Find where the given text appears and provide that cell's center as [x, y] coordinate. 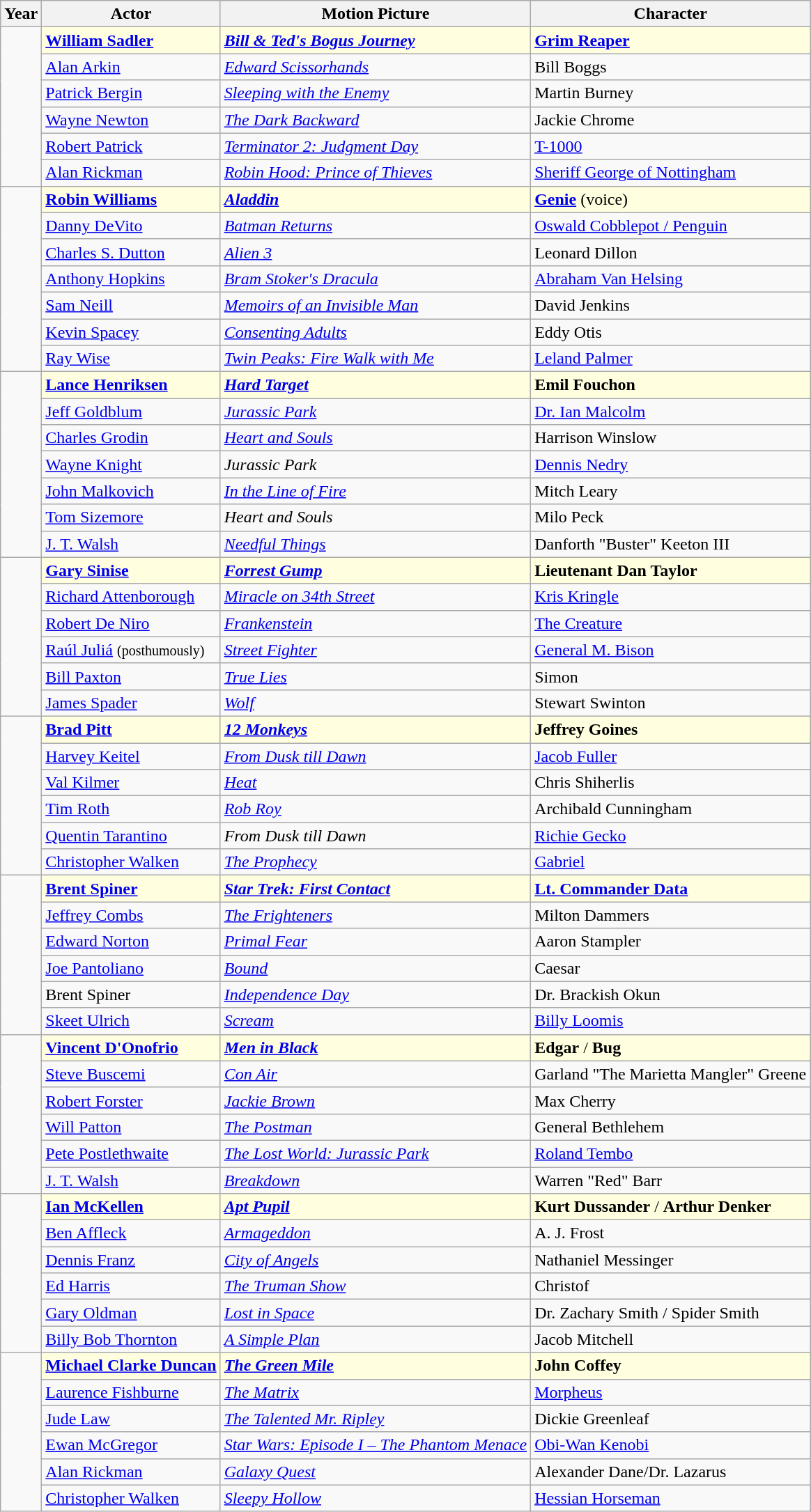
Grim Reaper [670, 40]
Charles S. Dutton [131, 252]
Ewan McGregor [131, 1445]
T-1000 [670, 146]
Sheriff George of Nottingham [670, 173]
Rob Roy [375, 809]
Billy Bob Thornton [131, 1339]
Leonard Dillon [670, 252]
Terminator 2: Judgment Day [375, 146]
General Bethlehem [670, 1127]
Brad Pitt [131, 729]
Robin Williams [131, 199]
Archibald Cunningham [670, 809]
Michael Clarke Duncan [131, 1366]
Milton Dammers [670, 915]
Charles Grodin [131, 438]
Max Cherry [670, 1100]
Wayne Newton [131, 120]
In the Line of Fire [375, 491]
Gary Sinise [131, 570]
Scream [375, 1021]
Oswald Cobblepot / Penguin [670, 226]
The Talented Mr. Ripley [375, 1419]
Heat [375, 783]
Year [21, 14]
Star Trek: First Contact [375, 889]
Vincent D'Onofrio [131, 1047]
Will Patton [131, 1127]
David Jenkins [670, 305]
True Lies [375, 676]
Patrick Bergin [131, 93]
Danny DeVito [131, 226]
A Simple Plan [375, 1339]
Ed Harris [131, 1286]
Character [670, 14]
Dr. Ian Malcolm [670, 412]
Joe Pantoliano [131, 968]
Obi-Wan Kenobi [670, 1445]
James Spader [131, 703]
Jeff Goldblum [131, 412]
Billy Loomis [670, 1021]
Bram Stoker's Dracula [375, 279]
Morpheus [670, 1392]
Hard Target [375, 385]
Jacob Mitchell [670, 1339]
Consenting Adults [375, 332]
Actor [131, 14]
Harrison Winslow [670, 438]
Ray Wise [131, 359]
Laurence Fishburne [131, 1392]
Caesar [670, 968]
Jeffrey Goines [670, 729]
12 Monkeys [375, 729]
The Truman Show [375, 1286]
Warren "Red" Barr [670, 1180]
The Dark Backward [375, 120]
Robin Hood: Prince of Thieves [375, 173]
Batman Returns [375, 226]
Bound [375, 968]
Richie Gecko [670, 836]
William Sadler [131, 40]
Lance Henriksen [131, 385]
Alien 3 [375, 252]
The Lost World: Jurassic Park [375, 1153]
A. J. Frost [670, 1233]
Roland Tembo [670, 1153]
Robert Forster [131, 1100]
John Malkovich [131, 491]
Robert De Niro [131, 623]
Aaron Stampler [670, 942]
Milo Peck [670, 517]
Wolf [375, 703]
Jeffrey Combs [131, 915]
Wayne Knight [131, 465]
Frankenstein [375, 623]
Pete Postlethwaite [131, 1153]
Tim Roth [131, 809]
General M. Bison [670, 650]
Martin Burney [670, 93]
Edward Scissorhands [375, 67]
Edward Norton [131, 942]
Star Wars: Episode I – The Phantom Menace [375, 1445]
Anthony Hopkins [131, 279]
Steve Buscemi [131, 1074]
Con Air [375, 1074]
John Coffey [670, 1366]
Needful Things [375, 544]
Bill & Ted's Bogus Journey [375, 40]
Mitch Leary [670, 491]
Dennis Nedry [670, 465]
Tom Sizemore [131, 517]
Stewart Swinton [670, 703]
Kurt Dussander / Arthur Denker [670, 1207]
Lost in Space [375, 1313]
Motion Picture [375, 14]
Aladdin [375, 199]
Abraham Van Helsing [670, 279]
Breakdown [375, 1180]
Danforth "Buster" Keeton III [670, 544]
Ian McKellen [131, 1207]
Gabriel [670, 862]
The Creature [670, 623]
Miracle on 34th Street [375, 597]
Apt Pupil [375, 1207]
Alexander Dane/Dr. Lazarus [670, 1472]
The Green Mile [375, 1366]
Simon [670, 676]
Independence Day [375, 995]
Bill Boggs [670, 67]
Men in Black [375, 1047]
City of Angels [375, 1260]
Garland "The Marietta Mangler" Greene [670, 1074]
The Frighteners [375, 915]
Jackie Chrome [670, 120]
Val Kilmer [131, 783]
Dennis Franz [131, 1260]
Quentin Tarantino [131, 836]
Sam Neill [131, 305]
Primal Fear [375, 942]
Lt. Commander Data [670, 889]
Gary Oldman [131, 1313]
Lieutenant Dan Taylor [670, 570]
Dr. Brackish Okun [670, 995]
Dickie Greenleaf [670, 1419]
Jackie Brown [375, 1100]
Galaxy Quest [375, 1472]
Harvey Keitel [131, 756]
Jacob Fuller [670, 756]
The Matrix [375, 1392]
Raúl Juliá (posthumously) [131, 650]
Memoirs of an Invisible Man [375, 305]
Street Fighter [375, 650]
Emil Fouchon [670, 385]
Kevin Spacey [131, 332]
Kris Kringle [670, 597]
Edgar / Bug [670, 1047]
Forrest Gump [375, 570]
Alan Arkin [131, 67]
Eddy Otis [670, 332]
Sleepy Hollow [375, 1498]
Genie (voice) [670, 199]
Chris Shiherlis [670, 783]
Bill Paxton [131, 676]
Richard Attenborough [131, 597]
Jude Law [131, 1419]
Twin Peaks: Fire Walk with Me [375, 359]
Leland Palmer [670, 359]
Christof [670, 1286]
Robert Patrick [131, 146]
Dr. Zachary Smith / Spider Smith [670, 1313]
Hessian Horseman [670, 1498]
Sleeping with the Enemy [375, 93]
Nathaniel Messinger [670, 1260]
Skeet Ulrich [131, 1021]
The Postman [375, 1127]
Armageddon [375, 1233]
The Prophecy [375, 862]
Ben Affleck [131, 1233]
